Locate the cell with the specified text and output its (X, Y) center coordinate. 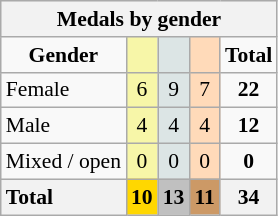
12 (248, 126)
Medals by gender (140, 19)
11 (204, 197)
22 (248, 90)
Mixed / open (64, 162)
Male (64, 126)
Female (64, 90)
10 (142, 197)
9 (174, 90)
7 (204, 90)
34 (248, 197)
13 (174, 197)
Gender (64, 55)
6 (142, 90)
